Provide the (X, Y) coordinate of the cell's center where the given text is located.  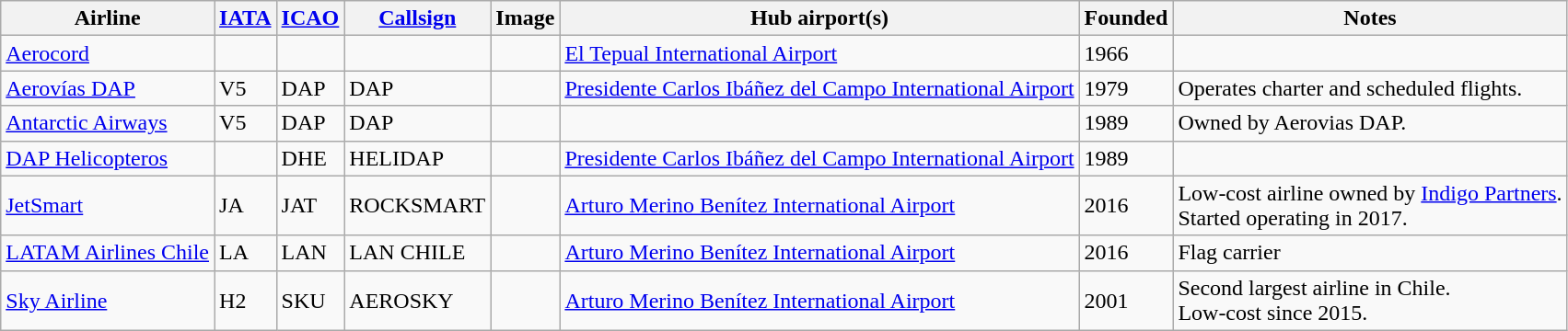
Callsign (418, 18)
1966 (1126, 53)
Owned by Aerovias DAP. (1370, 123)
ROCKSMART (418, 206)
DAP Helicopteros (108, 158)
Hub airport(s) (819, 18)
IATA (246, 18)
H2 (246, 300)
Notes (1370, 18)
Aerovías DAP (108, 88)
JA (246, 206)
HELIDAP (418, 158)
Image (525, 18)
Flag carrier (1370, 253)
DHE (310, 158)
Antarctic Airways (108, 123)
Operates charter and scheduled flights. (1370, 88)
AEROSKY (418, 300)
Airline (108, 18)
LATAM Airlines Chile (108, 253)
ICAO (310, 18)
LAN (310, 253)
JetSmart (108, 206)
El Tepual International Airport (819, 53)
Low-cost airline owned by Indigo Partners. Started operating in 2017. (1370, 206)
JAT (310, 206)
1979 (1126, 88)
SKU (310, 300)
LA (246, 253)
2001 (1126, 300)
Sky Airline (108, 300)
Aerocord (108, 53)
LAN CHILE (418, 253)
Second largest airline in Chile. Low-cost since 2015. (1370, 300)
Founded (1126, 18)
